Return the [X, Y] coordinate for the center point of the cell that contains the specified text.  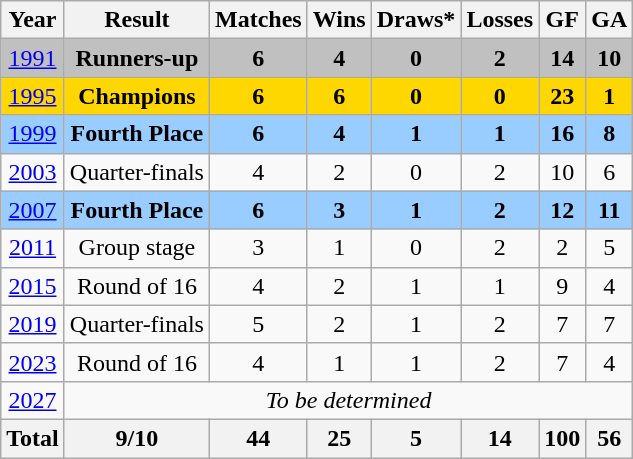
Total [33, 438]
2027 [33, 400]
To be determined [348, 400]
2003 [33, 172]
23 [562, 96]
2023 [33, 362]
100 [562, 438]
Champions [136, 96]
16 [562, 134]
2019 [33, 324]
44 [258, 438]
1991 [33, 58]
Draws* [416, 20]
2007 [33, 210]
9/10 [136, 438]
Runners-up [136, 58]
9 [562, 286]
Losses [500, 20]
12 [562, 210]
56 [610, 438]
1999 [33, 134]
Year [33, 20]
1995 [33, 96]
25 [339, 438]
8 [610, 134]
Group stage [136, 248]
GA [610, 20]
2015 [33, 286]
Wins [339, 20]
Result [136, 20]
GF [562, 20]
Matches [258, 20]
11 [610, 210]
2011 [33, 248]
